From the cell containing the given text, extract its center point as [X, Y] coordinate. 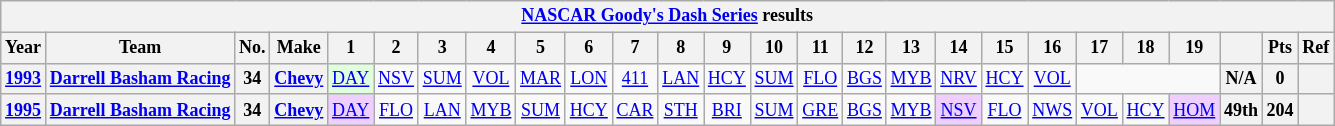
49th [1242, 110]
Year [24, 48]
N/A [1242, 78]
Ref [1316, 48]
NASCAR Goody's Dash Series results [668, 16]
Team [140, 48]
Pts [1280, 48]
GRE [820, 110]
STH [681, 110]
411 [635, 78]
12 [865, 48]
4 [491, 48]
10 [774, 48]
17 [1100, 48]
204 [1280, 110]
5 [541, 48]
BRI [728, 110]
NRV [958, 78]
19 [1194, 48]
3 [442, 48]
MAR [541, 78]
8 [681, 48]
6 [588, 48]
1993 [24, 78]
0 [1280, 78]
1 [351, 48]
7 [635, 48]
9 [728, 48]
16 [1052, 48]
No. [252, 48]
14 [958, 48]
15 [1004, 48]
1995 [24, 110]
LON [588, 78]
CAR [635, 110]
Make [299, 48]
HOM [1194, 110]
18 [1146, 48]
2 [396, 48]
11 [820, 48]
NWS [1052, 110]
13 [911, 48]
